Extract the (x, y) coordinate from the center of the cell holding the provided text.  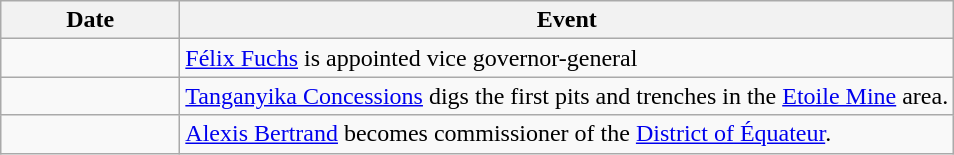
Félix Fuchs is appointed vice governor-general (567, 58)
Event (567, 20)
Date (90, 20)
Tanganyika Concessions digs the first pits and trenches in the Etoile Mine area. (567, 96)
Alexis Bertrand becomes commissioner of the District of Équateur. (567, 134)
